Identify which cell holds the provided text, then report its (X, Y) central coordinate. 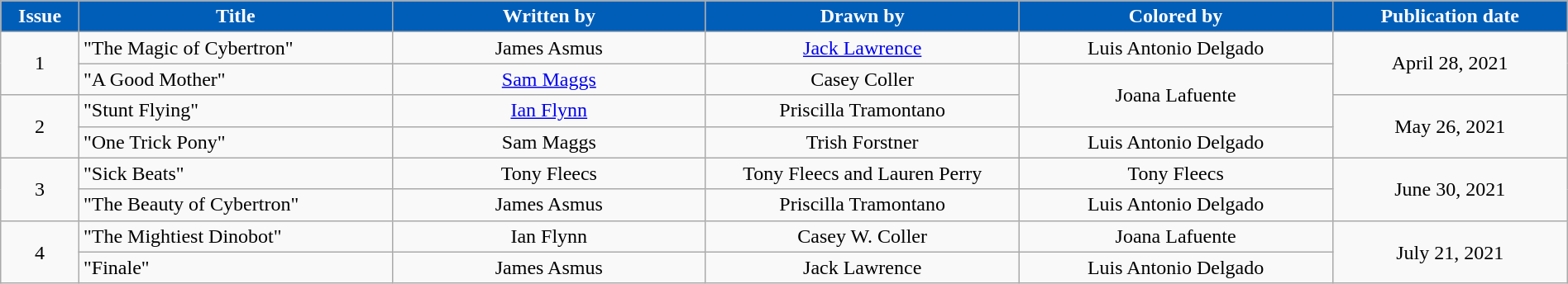
April 28, 2021 (1450, 64)
Casey Coller (862, 79)
"The Beauty of Cybertron" (235, 205)
Trish Forstner (862, 142)
July 21, 2021 (1450, 252)
"Stunt Flying" (235, 111)
June 30, 2021 (1450, 189)
4 (40, 252)
May 26, 2021 (1450, 126)
Colored by (1176, 17)
"The Magic of Cybertron" (235, 48)
"A Good Mother" (235, 79)
"Finale" (235, 267)
"The Mightiest Dinobot" (235, 236)
1 (40, 64)
Drawn by (862, 17)
Publication date (1450, 17)
3 (40, 189)
Written by (549, 17)
Issue (40, 17)
"One Trick Pony" (235, 142)
Title (235, 17)
2 (40, 126)
"Sick Beats" (235, 173)
Tony Fleecs and Lauren Perry (862, 173)
Casey W. Coller (862, 236)
